From the cell containing the given text, extract its center point as (x, y) coordinate. 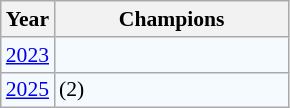
Champions (172, 19)
Year (28, 19)
(2) (172, 90)
2023 (28, 55)
2025 (28, 90)
